Determine the [x, y] coordinate at the center of the cell enclosing the given text.  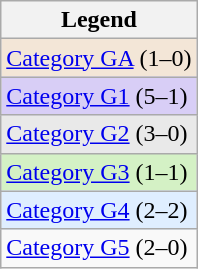
Category G2 (3–0) [99, 134]
Legend [99, 20]
Category G1 (5–1) [99, 96]
Category G3 (1–1) [99, 172]
Category GA (1–0) [99, 58]
Category G4 (2–2) [99, 210]
Category G5 (2–0) [99, 248]
